For the text-containing cell, return its midpoint in (X, Y) coordinate format. 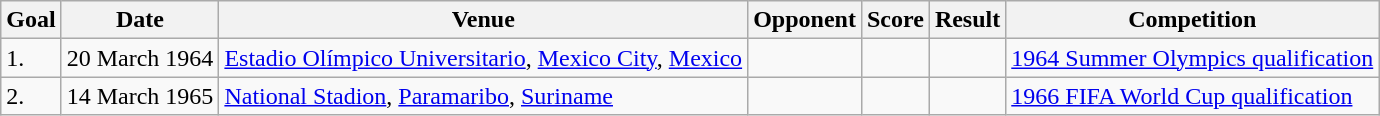
Competition (1192, 20)
Goal (31, 20)
1966 FIFA World Cup qualification (1192, 96)
14 March 1965 (140, 96)
Venue (484, 20)
20 March 1964 (140, 58)
Score (895, 20)
1. (31, 58)
Opponent (805, 20)
1964 Summer Olympics qualification (1192, 58)
2. (31, 96)
Estadio Olímpico Universitario, Mexico City, Mexico (484, 58)
Result (967, 20)
Date (140, 20)
National Stadion, Paramaribo, Suriname (484, 96)
